Return [x, y] of the center of cell containing provided text 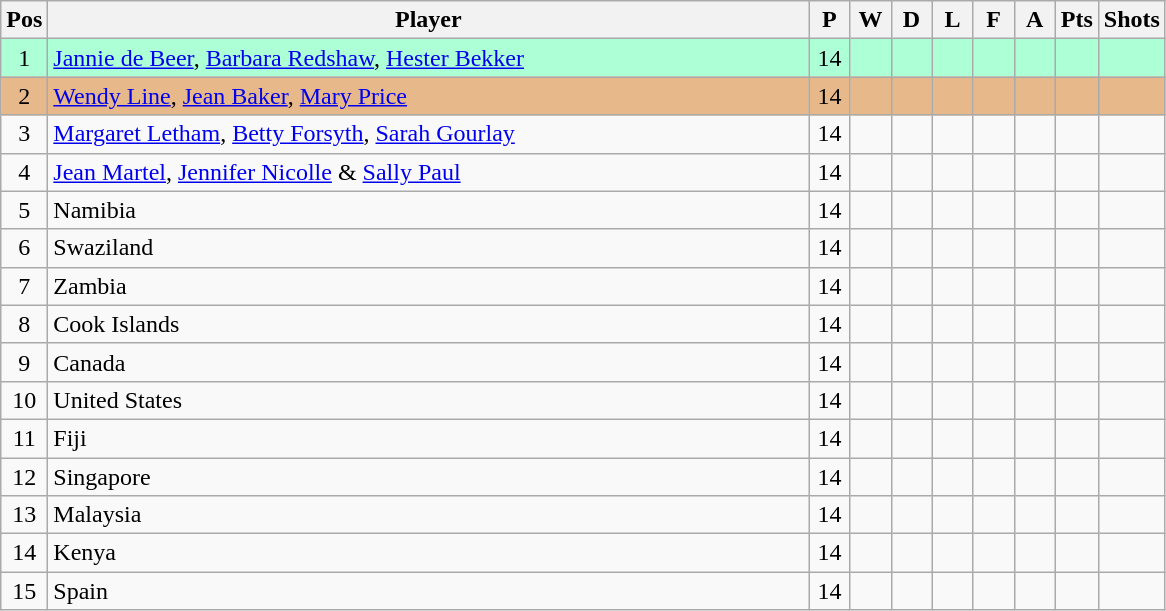
Jannie de Beer, Barbara Redshaw, Hester Bekker [428, 58]
United States [428, 400]
Player [428, 20]
10 [24, 400]
Margaret Letham, Betty Forsyth, Sarah Gourlay [428, 134]
Swaziland [428, 248]
9 [24, 362]
Namibia [428, 210]
Malaysia [428, 515]
1 [24, 58]
A [1034, 20]
Zambia [428, 286]
Shots [1132, 20]
Wendy Line, Jean Baker, Mary Price [428, 96]
Pts [1076, 20]
L [952, 20]
4 [24, 172]
13 [24, 515]
D [912, 20]
8 [24, 324]
2 [24, 96]
15 [24, 591]
5 [24, 210]
3 [24, 134]
Canada [428, 362]
Singapore [428, 477]
Jean Martel, Jennifer Nicolle & Sally Paul [428, 172]
Pos [24, 20]
7 [24, 286]
W [870, 20]
F [994, 20]
6 [24, 248]
12 [24, 477]
Cook Islands [428, 324]
11 [24, 438]
Kenya [428, 553]
Fiji [428, 438]
P [830, 20]
Spain [428, 591]
